Capture the cell that displays the provided text and extract its [X, Y] central coordinate. 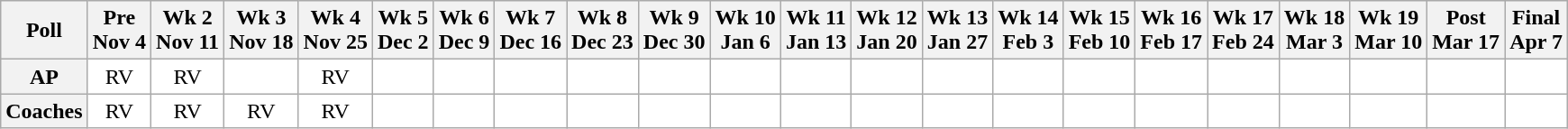
Wk 9Dec 30 [674, 31]
Wk 11Jan 13 [816, 31]
Wk 14Feb 3 [1028, 31]
Wk 8Dec 23 [603, 31]
Wk 4Nov 25 [335, 31]
Wk 18Mar 3 [1314, 31]
Wk 13Jan 27 [957, 31]
Wk 19Mar 10 [1389, 31]
FinalApr 7 [1536, 31]
Wk 15Feb 10 [1099, 31]
PreNov 4 [119, 31]
Wk 7Dec 16 [531, 31]
Wk 6Dec 9 [464, 31]
Coaches [44, 111]
Wk 2Nov 11 [187, 31]
Wk 5Dec 2 [403, 31]
Wk 12Jan 20 [887, 31]
Poll [44, 31]
Wk 10Jan 6 [745, 31]
Wk 16Feb 17 [1171, 31]
Wk 3Nov 18 [261, 31]
AP [44, 77]
PostMar 17 [1466, 31]
Wk 17Feb 24 [1244, 31]
